Find where the given text appears and provide that cell's center as (X, Y) coordinate. 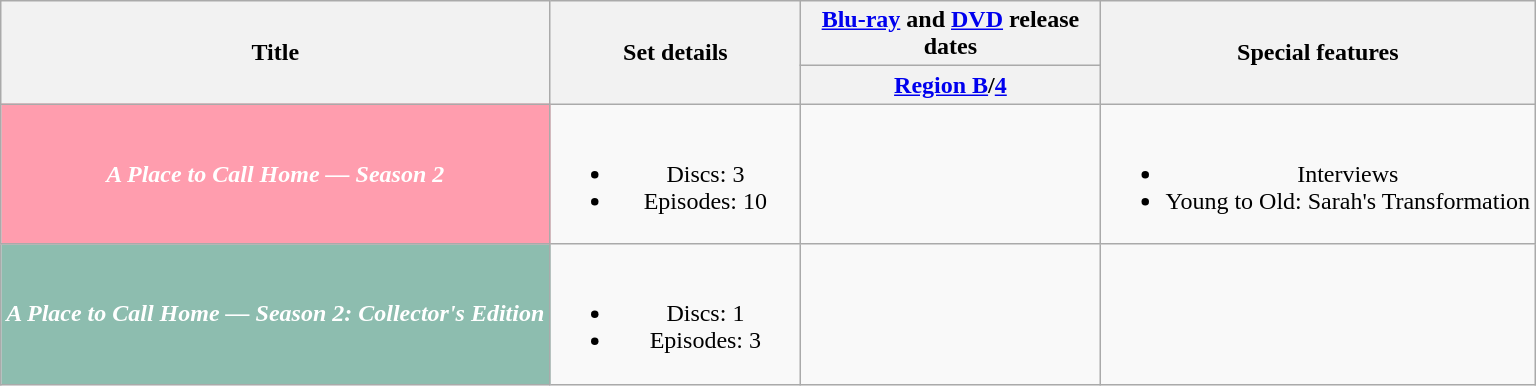
Region B/4 (950, 85)
InterviewsYoung to Old: Sarah's Transformation (1318, 174)
Special features (1318, 52)
Discs: 1Episodes: 3 (676, 314)
Blu-ray and DVD release dates (950, 34)
Title (276, 52)
A Place to Call Home — Season 2 (276, 174)
Discs: 3Episodes: 10 (676, 174)
Set details (676, 52)
A Place to Call Home — Season 2: Collector's Edition (276, 314)
